Identify which cell holds the provided text, then report its (X, Y) central coordinate. 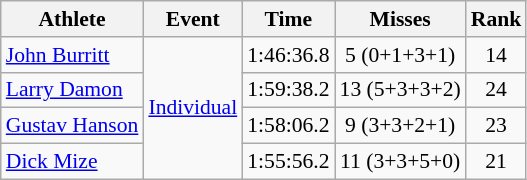
11 (3+3+5+0) (400, 162)
Rank (496, 19)
Misses (400, 19)
1:59:38.2 (288, 90)
9 (3+3+2+1) (400, 126)
Dick Mize (72, 162)
14 (496, 55)
1:55:56.2 (288, 162)
Athlete (72, 19)
Larry Damon (72, 90)
1:46:36.8 (288, 55)
Event (192, 19)
Time (288, 19)
13 (5+3+3+2) (400, 90)
5 (0+1+3+1) (400, 55)
1:58:06.2 (288, 126)
21 (496, 162)
Gustav Hanson (72, 126)
24 (496, 90)
23 (496, 126)
Individual (192, 108)
John Burritt (72, 55)
